Return the (X, Y) coordinate for the center point of the cell that contains the specified text.  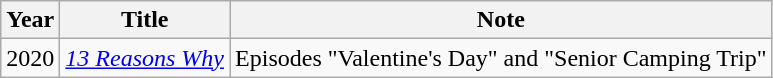
Episodes "Valentine's Day" and "Senior Camping Trip" (502, 58)
Year (30, 20)
Title (145, 20)
13 Reasons Why (145, 58)
2020 (30, 58)
Note (502, 20)
